Extract the [x, y] coordinate from the center of the cell holding the provided text.  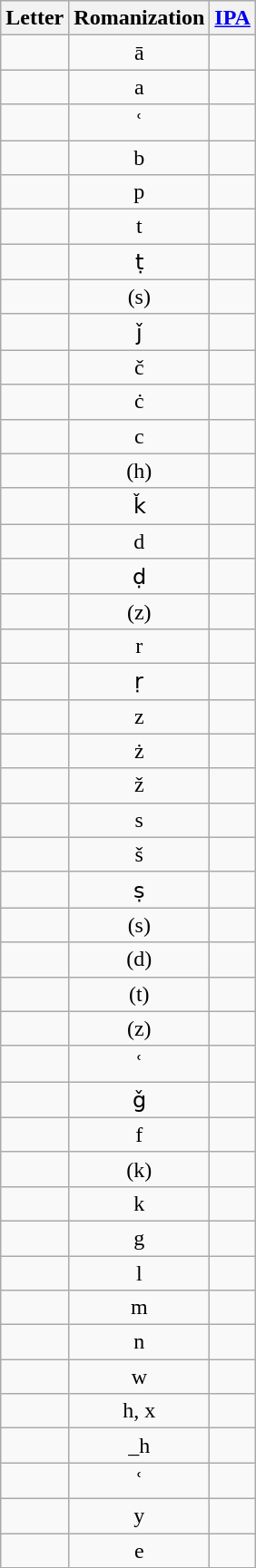
ḍ [140, 577]
ǩ [140, 506]
m [140, 1308]
IPA [232, 18]
ċ [140, 402]
g [140, 1238]
b [140, 157]
f [140, 1135]
s [140, 820]
w [140, 1377]
ṣ [140, 890]
c [140, 436]
n [140, 1342]
r [140, 646]
e [140, 1550]
d [140, 541]
ǰ [140, 332]
ǧ [140, 1100]
p [140, 192]
(d) [140, 959]
ā [140, 53]
ṭ [140, 262]
h, x [140, 1411]
l [140, 1272]
Letter [34, 18]
y [140, 1515]
ż [140, 751]
(t) [140, 994]
t [140, 227]
č [140, 367]
z [140, 716]
ṛ [140, 681]
š [140, 854]
(k) [140, 1169]
(h) [140, 471]
ž [140, 785]
k [140, 1203]
a [140, 87]
Romanization [140, 18]
_h [140, 1446]
